Locate the cell with the specified text and output its (x, y) center coordinate. 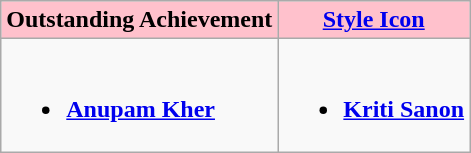
Style Icon (374, 20)
Kriti Sanon (374, 96)
Outstanding Achievement (140, 20)
Anupam Kher (140, 96)
